Locate the cell with the specified text and output its [x, y] center coordinate. 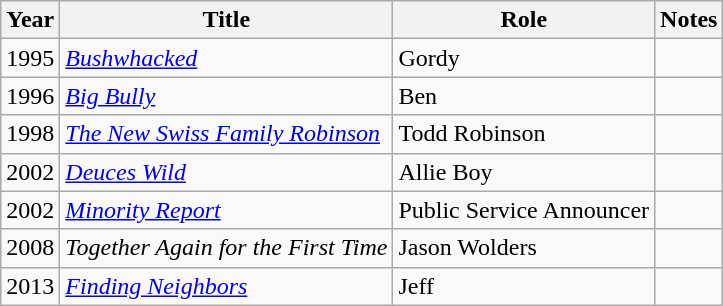
The New Swiss Family Robinson [226, 134]
Year [30, 20]
Jeff [524, 286]
2008 [30, 248]
Jason Wolders [524, 248]
2013 [30, 286]
1995 [30, 58]
Notes [689, 20]
Bushwhacked [226, 58]
Todd Robinson [524, 134]
Gordy [524, 58]
Deuces Wild [226, 172]
1998 [30, 134]
Ben [524, 96]
Title [226, 20]
Role [524, 20]
Minority Report [226, 210]
1996 [30, 96]
Finding Neighbors [226, 286]
Allie Boy [524, 172]
Public Service Announcer [524, 210]
Together Again for the First Time [226, 248]
Big Bully [226, 96]
